Scan for the cell matching the given text and deliver its [x, y] coordinate at center. 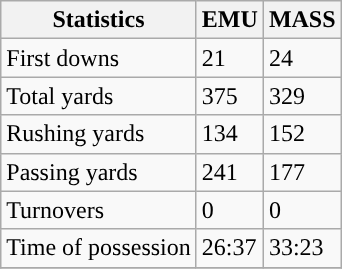
241 [230, 172]
24 [302, 58]
21 [230, 58]
Total yards [99, 96]
134 [230, 134]
375 [230, 96]
Statistics [99, 20]
MASS [302, 20]
329 [302, 96]
152 [302, 134]
26:37 [230, 248]
177 [302, 172]
Passing yards [99, 172]
EMU [230, 20]
Rushing yards [99, 134]
Time of possession [99, 248]
33:23 [302, 248]
Turnovers [99, 210]
First downs [99, 58]
